From the cell containing the given text, extract its center point as (X, Y) coordinate. 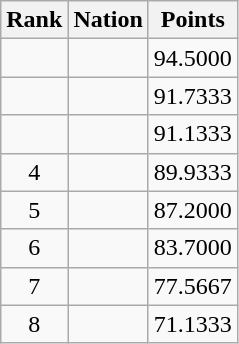
89.9333 (192, 172)
91.7333 (192, 96)
7 (34, 286)
77.5667 (192, 286)
94.5000 (192, 58)
Points (192, 20)
5 (34, 210)
Nation (108, 20)
71.1333 (192, 324)
87.2000 (192, 210)
91.1333 (192, 134)
83.7000 (192, 248)
4 (34, 172)
Rank (34, 20)
8 (34, 324)
6 (34, 248)
